Scan for the cell matching the given text and deliver its (x, y) coordinate at center. 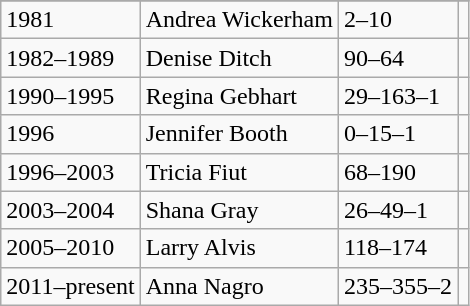
Anna Nagro (239, 286)
118–174 (398, 248)
Jennifer Booth (239, 134)
Regina Gebhart (239, 96)
26–49–1 (398, 210)
Shana Gray (239, 210)
2011–present (70, 286)
90–64 (398, 58)
1981 (70, 20)
2005–2010 (70, 248)
0–15–1 (398, 134)
68–190 (398, 172)
Larry Alvis (239, 248)
1996–2003 (70, 172)
1990–1995 (70, 96)
Tricia Fiut (239, 172)
2003–2004 (70, 210)
29–163–1 (398, 96)
1996 (70, 134)
235–355–2 (398, 286)
2–10 (398, 20)
1982–1989 (70, 58)
Denise Ditch (239, 58)
Andrea Wickerham (239, 20)
